Find where the given text appears and provide that cell's center as (x, y) coordinate. 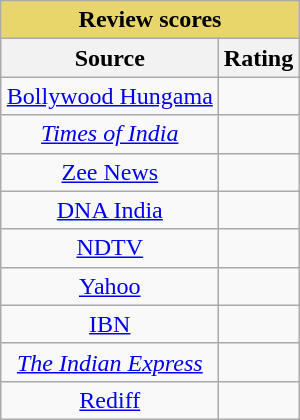
IBN (110, 324)
Bollywood Hungama (110, 96)
Rediff (110, 400)
Source (110, 58)
Yahoo (110, 286)
The Indian Express (110, 362)
Zee News (110, 172)
NDTV (110, 248)
Times of India (110, 134)
Rating (258, 58)
DNA India (110, 210)
Review scores (150, 20)
